Return the (x, y) coordinate for the center point of the cell that contains the specified text.  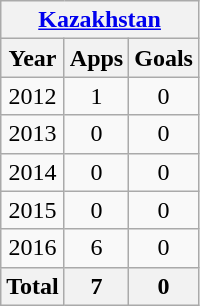
2014 (33, 172)
2012 (33, 96)
Apps (96, 58)
2013 (33, 134)
Total (33, 286)
Year (33, 58)
Goals (164, 58)
Kazakhstan (100, 20)
1 (96, 96)
2015 (33, 210)
6 (96, 248)
7 (96, 286)
2016 (33, 248)
